Pinpoint the cell where the given text exists, returning its [X, Y] midpoint coordinate. 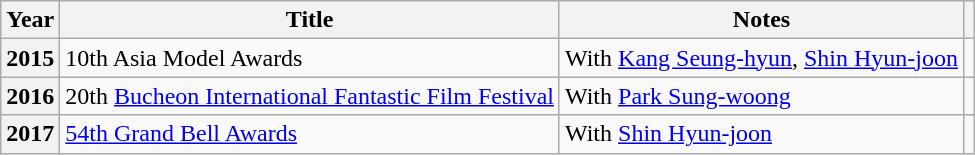
With Park Sung-woong [761, 96]
With Kang Seung-hyun, Shin Hyun-joon [761, 58]
2015 [30, 58]
10th Asia Model Awards [310, 58]
54th Grand Bell Awards [310, 134]
2017 [30, 134]
Title [310, 20]
20th Bucheon International Fantastic Film Festival [310, 96]
Notes [761, 20]
With Shin Hyun-joon [761, 134]
2016 [30, 96]
Year [30, 20]
